Output the [x, y] coordinate of the center of the cell containing the given text.  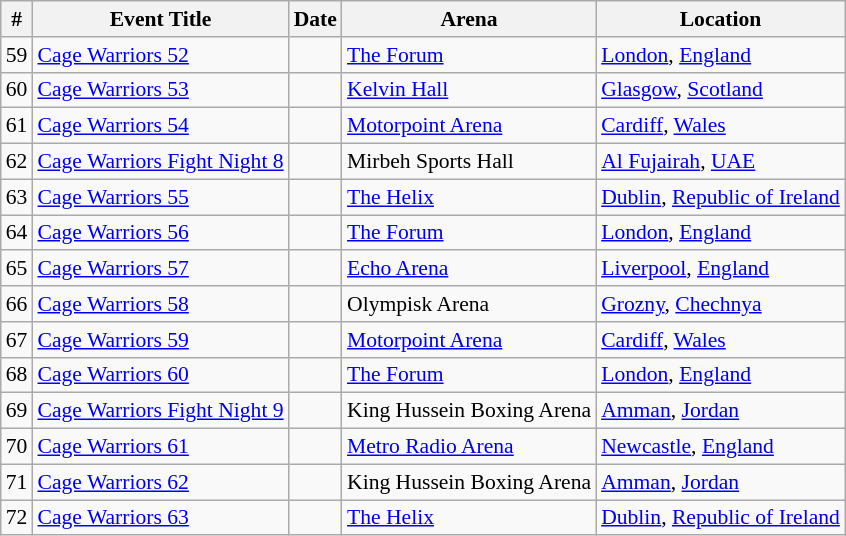
Cage Warriors 58 [160, 304]
67 [17, 340]
62 [17, 162]
Olympisk Arena [469, 304]
68 [17, 375]
69 [17, 411]
Cage Warriors 57 [160, 269]
61 [17, 126]
Al Fujairah, UAE [720, 162]
Cage Warriors 63 [160, 518]
Cage Warriors Fight Night 8 [160, 162]
Metro Radio Arena [469, 447]
70 [17, 447]
Liverpool, England [720, 269]
Mirbeh Sports Hall [469, 162]
Cage Warriors 60 [160, 375]
Cage Warriors Fight Night 9 [160, 411]
Cage Warriors 53 [160, 90]
Cage Warriors 56 [160, 233]
Cage Warriors 52 [160, 55]
Cage Warriors 62 [160, 482]
Cage Warriors 61 [160, 447]
71 [17, 482]
Cage Warriors 55 [160, 197]
Glasgow, Scotland [720, 90]
60 [17, 90]
Event Title [160, 19]
65 [17, 269]
59 [17, 55]
Echo Arena [469, 269]
Newcastle, England [720, 447]
63 [17, 197]
# [17, 19]
Arena [469, 19]
Cage Warriors 54 [160, 126]
Location [720, 19]
Cage Warriors 59 [160, 340]
66 [17, 304]
Grozny, Chechnya [720, 304]
Kelvin Hall [469, 90]
72 [17, 518]
Date [316, 19]
64 [17, 233]
